Search for the cell housing the specified text and yield its (x, y) center coordinate. 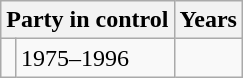
Years (208, 20)
1975–1996 (94, 58)
Party in control (88, 20)
